Determine the (X, Y) coordinate at the center of the cell enclosing the given text.  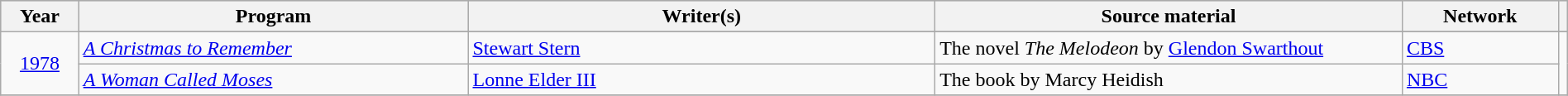
Program (273, 17)
A Woman Called Moses (273, 79)
The book by Marcy Heidish (1169, 79)
A Christmas to Remember (273, 48)
Stewart Stern (701, 48)
Lonne Elder III (701, 79)
The novel The Melodeon by Glendon Swarthout (1169, 48)
Writer(s) (701, 17)
Network (1480, 17)
1978 (40, 64)
Year (40, 17)
Source material (1169, 17)
NBC (1480, 79)
CBS (1480, 48)
